Identify which cell holds the provided text, then report its [X, Y] central coordinate. 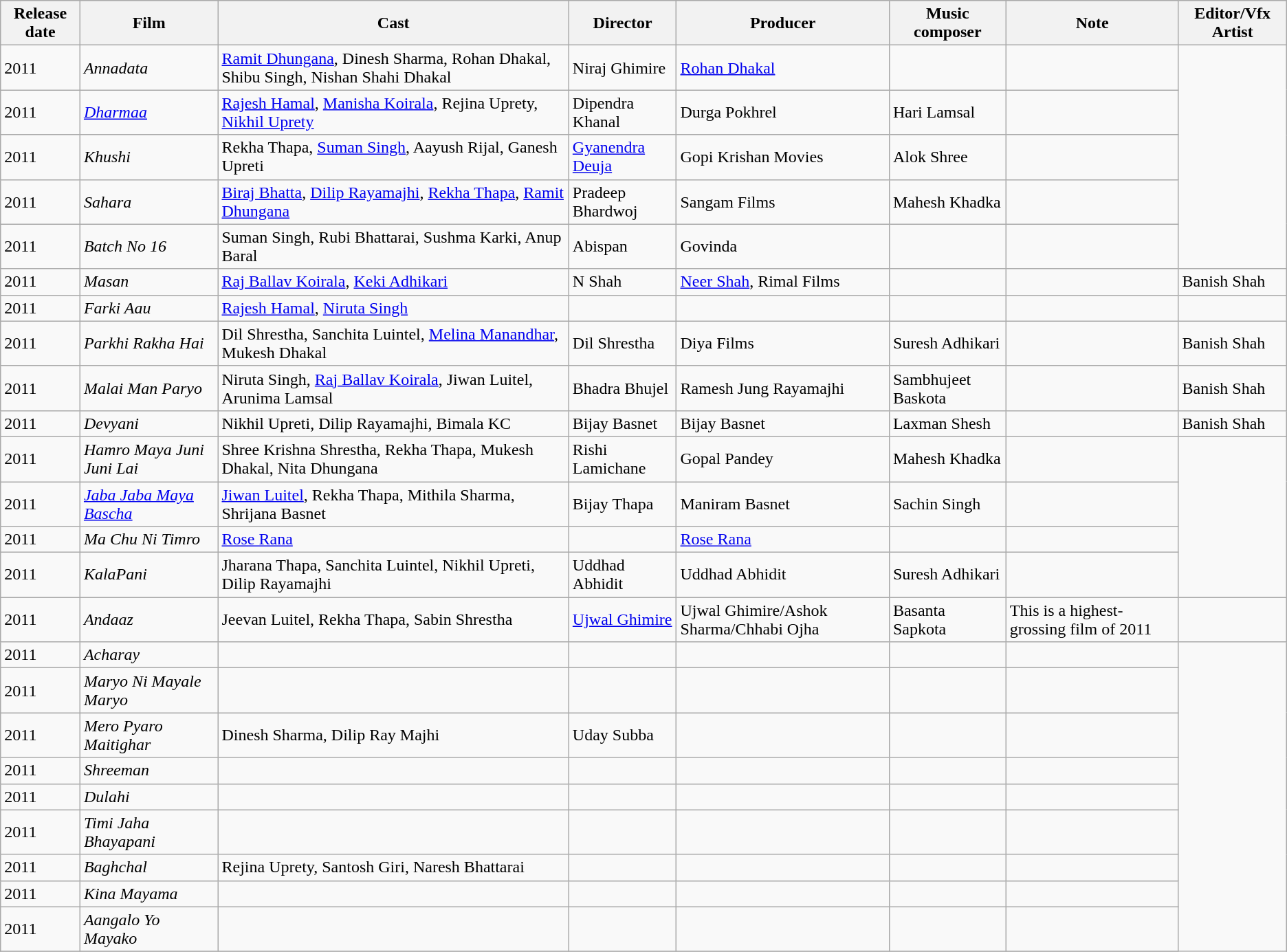
Dharmaa [148, 113]
Sahara [148, 202]
Bhadra Bhujel [623, 388]
Ujwal Ghimire [623, 620]
Film [148, 23]
Jaba Jaba Maya Bascha [148, 503]
Niraj Ghimire [623, 67]
Editor/Vfx Artist [1232, 23]
Shree Krishna Shrestha, Rekha Thapa, Mukesh Dhakal, Nita Dhungana [393, 459]
Rekha Thapa, Suman Singh, Aayush Rijal, Ganesh Upreti [393, 157]
Maniram Basnet [782, 503]
Basanta Sapkota [947, 620]
Ujwal Ghimire/Ashok Sharma/Chhabi Ojha [782, 620]
Biraj Bhatta, Dilip Rayamajhi, Rekha Thapa, Ramit Dhungana [393, 202]
Producer [782, 23]
Shreeman [148, 771]
Bijay Thapa [623, 503]
Ramit Dhungana, Dinesh Sharma, Rohan Dhakal, Shibu Singh, Nishan Shahi Dhakal [393, 67]
Andaaz [148, 620]
Acharay [148, 655]
Nikhil Upreti, Dilip Rayamajhi, Bimala KC [393, 423]
Kina Mayama [148, 894]
Abispan [623, 246]
This is a highest-grossing film of 2011 [1092, 620]
Durga Pokhrel [782, 113]
Director [623, 23]
Jiwan Luitel, Rekha Thapa, Mithila Sharma, Shrijana Basnet [393, 503]
Release date [41, 23]
Diya Films [782, 344]
Dil Shrestha [623, 344]
Uday Subba [623, 735]
Rohan Dhakal [782, 67]
Sangam Films [782, 202]
Jeevan Luitel, Rekha Thapa, Sabin Shrestha [393, 620]
Sambhujeet Baskota [947, 388]
Rajesh Hamal, Niruta Singh [393, 308]
Mero Pyaro Maitighar [148, 735]
N Shah [623, 282]
Dil Shrestha, Sanchita Luintel, Melina Manandhar, Mukesh Dhakal [393, 344]
Timi Jaha Bhayapani [148, 832]
Dulahi [148, 797]
Malai Man Paryo [148, 388]
Gopi Krishan Movies [782, 157]
Cast [393, 23]
KalaPani [148, 575]
Maryo Ni Mayale Maryo [148, 690]
Devyani [148, 423]
Dipendra Khanal [623, 113]
Batch No 16 [148, 246]
Jharana Thapa, Sanchita Luintel, Nikhil Upreti, Dilip Rayamajhi [393, 575]
Sachin Singh [947, 503]
Parkhi Rakha Hai [148, 344]
Annadata [148, 67]
Baghchal [148, 867]
Alok Shree [947, 157]
Rishi Lamichane [623, 459]
Khushi [148, 157]
Suman Singh, Rubi Bhattarai, Sushma Karki, Anup Baral [393, 246]
Neer Shah, Rimal Films [782, 282]
Raj Ballav Koirala, Keki Adhikari [393, 282]
Masan [148, 282]
Aangalo Yo Mayako [148, 929]
Gyanendra Deuja [623, 157]
Rejina Uprety, Santosh Giri, Naresh Bhattarai [393, 867]
Note [1092, 23]
Gopal Pandey [782, 459]
Pradeep Bhardwoj [623, 202]
Hari Lamsal [947, 113]
Ma Chu Ni Timro [148, 540]
Ramesh Jung Rayamajhi [782, 388]
Hamro Maya Juni Juni Lai [148, 459]
Farki Aau [148, 308]
Dinesh Sharma, Dilip Ray Majhi [393, 735]
Rajesh Hamal, Manisha Koirala, Rejina Uprety, Nikhil Uprety [393, 113]
Laxman Shesh [947, 423]
Niruta Singh, Raj Ballav Koirala, Jiwan Luitel, Arunima Lamsal [393, 388]
Music composer [947, 23]
Govinda [782, 246]
